Provide the (X, Y) coordinate of the cell's center where the given text is located.  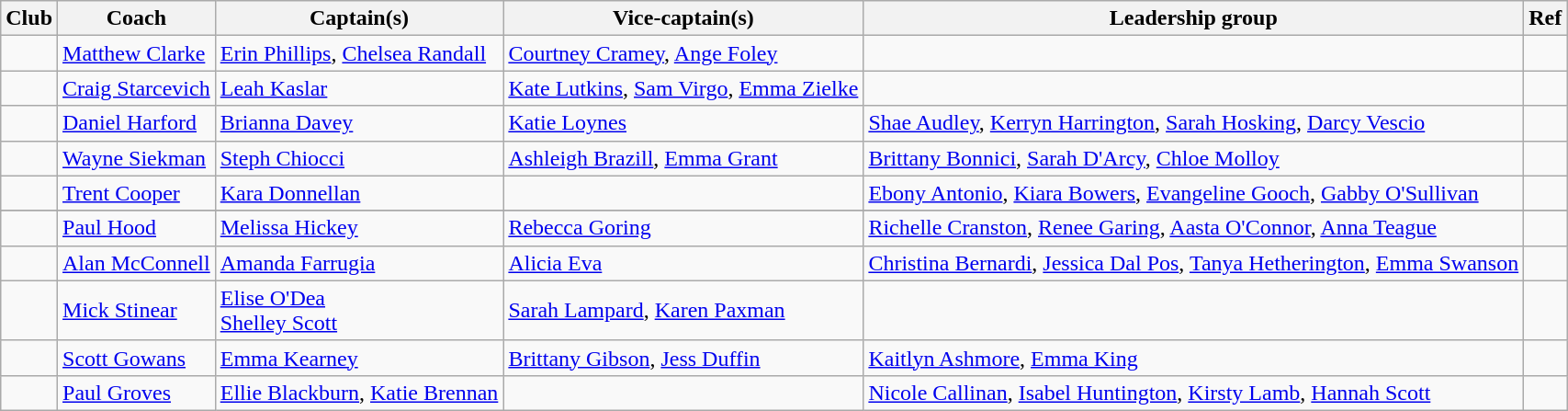
Alan McConnell (137, 263)
Craig Starcevich (137, 88)
Trent Cooper (137, 193)
Brianna Davey (359, 123)
Amanda Farrugia (359, 263)
Leah Kaslar (359, 88)
Ellie Blackburn, Katie Brennan (359, 393)
Christina Bernardi, Jessica Dal Pos, Tanya Hetherington, Emma Swanson (1194, 263)
Shae Audley, Kerryn Harrington, Sarah Hosking, Darcy Vescio (1194, 123)
Rebecca Goring (683, 228)
Scott Gowans (137, 358)
Richelle Cranston, Renee Garing, Aasta O'Connor, Anna Teague (1194, 228)
Wayne Siekman (137, 158)
Leadership group (1194, 18)
Mick Stinear (137, 311)
Erin Phillips, Chelsea Randall (359, 53)
Ashleigh Brazill, Emma Grant (683, 158)
Daniel Harford (137, 123)
Emma Kearney (359, 358)
Paul Groves (137, 393)
Katie Loynes (683, 123)
Brittany Bonnici, Sarah D'Arcy, Chloe Molloy (1194, 158)
Courtney Cramey, Ange Foley (683, 53)
Paul Hood (137, 228)
Elise O'Dea Shelley Scott (359, 311)
Alicia Eva (683, 263)
Matthew Clarke (137, 53)
Melissa Hickey (359, 228)
Sarah Lampard, Karen Paxman (683, 311)
Steph Chiocci (359, 158)
Ref (1545, 18)
Captain(s) (359, 18)
Kaitlyn Ashmore, Emma King (1194, 358)
Nicole Callinan, Isabel Huntington, Kirsty Lamb, Hannah Scott (1194, 393)
Vice-captain(s) (683, 18)
Club (29, 18)
Kate Lutkins, Sam Virgo, Emma Zielke (683, 88)
Brittany Gibson, Jess Duffin (683, 358)
Kara Donnellan (359, 193)
Coach (137, 18)
Ebony Antonio, Kiara Bowers, Evangeline Gooch, Gabby O'Sullivan (1194, 193)
